Return [x, y] of the center of cell containing provided text 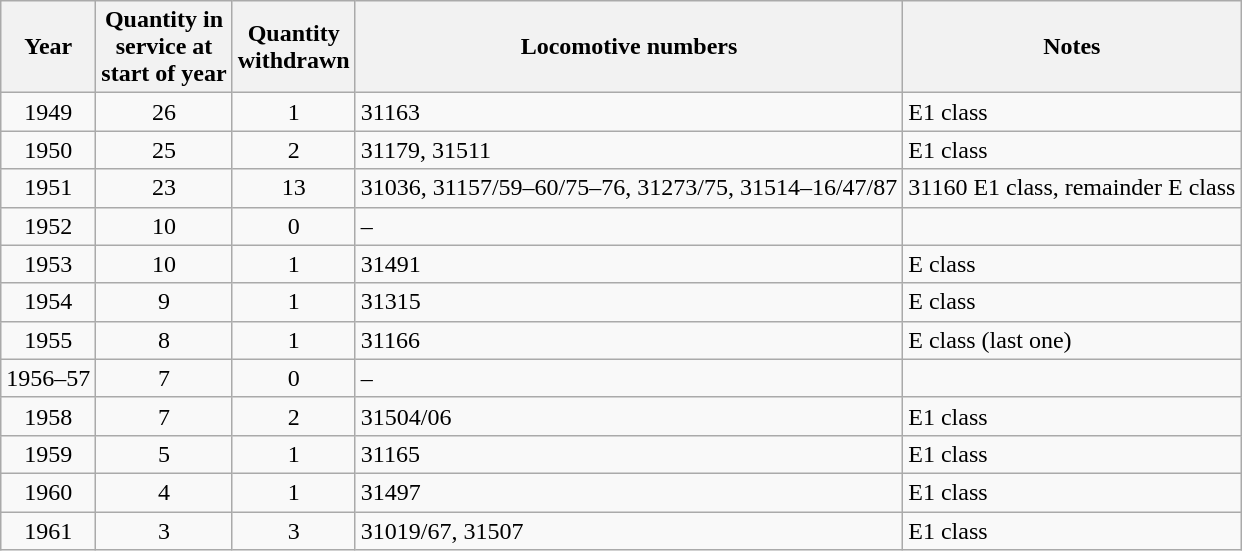
1953 [48, 264]
1952 [48, 226]
E class (last one) [1072, 340]
1959 [48, 454]
Notes [1072, 47]
1956–57 [48, 378]
31504/06 [629, 416]
26 [164, 112]
13 [294, 188]
Year [48, 47]
31315 [629, 302]
1960 [48, 492]
31497 [629, 492]
31491 [629, 264]
1958 [48, 416]
1961 [48, 531]
31036, 31157/59–60/75–76, 31273/75, 31514–16/47/87 [629, 188]
1954 [48, 302]
31163 [629, 112]
31179, 31511 [629, 150]
31160 E1 class, remainder E class [1072, 188]
23 [164, 188]
31166 [629, 340]
1949 [48, 112]
Locomotive numbers [629, 47]
9 [164, 302]
5 [164, 454]
31019/67, 31507 [629, 531]
4 [164, 492]
Quantitywithdrawn [294, 47]
8 [164, 340]
1951 [48, 188]
25 [164, 150]
31165 [629, 454]
Quantity inservice atstart of year [164, 47]
1955 [48, 340]
1950 [48, 150]
